Capture the cell that displays the provided text and extract its [x, y] central coordinate. 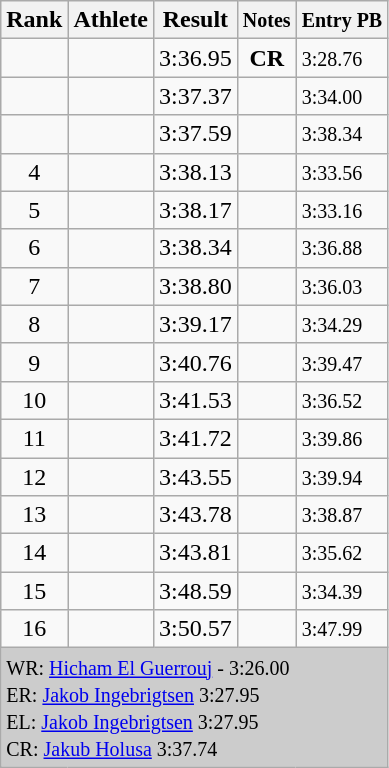
10 [34, 400]
3:39.17 [196, 324]
3:40.76 [196, 362]
3:34.39 [342, 591]
3:36.03 [342, 286]
13 [34, 515]
5 [34, 210]
Entry PB [342, 20]
3:50.57 [196, 629]
Result [196, 20]
3:41.72 [196, 438]
3:38.17 [196, 210]
3:38.87 [342, 515]
3:35.62 [342, 553]
3:28.76 [342, 58]
3:37.59 [196, 134]
WR: Hicham El Guerrouj - 3:26.00ER: Jakob Ingebrigtsen 3:27.95EL: Jakob Ingebrigtsen 3:27.95CR: Jakub Holusa 3:37.74 [194, 708]
6 [34, 248]
3:39.86 [342, 438]
3:48.59 [196, 591]
3:39.47 [342, 362]
3:33.56 [342, 172]
8 [34, 324]
3:36.95 [196, 58]
3:43.78 [196, 515]
3:36.52 [342, 400]
3:43.55 [196, 477]
3:41.53 [196, 400]
3:38.80 [196, 286]
3:37.37 [196, 96]
7 [34, 286]
3:34.29 [342, 324]
Athlete [111, 20]
CR [266, 58]
16 [34, 629]
11 [34, 438]
3:43.81 [196, 553]
Rank [34, 20]
3:33.16 [342, 210]
9 [34, 362]
15 [34, 591]
Notes [266, 20]
12 [34, 477]
3:39.94 [342, 477]
4 [34, 172]
3:38.13 [196, 172]
3:34.00 [342, 96]
3:36.88 [342, 248]
14 [34, 553]
3:47.99 [342, 629]
